Pinpoint the cell where the given text exists, returning its [x, y] midpoint coordinate. 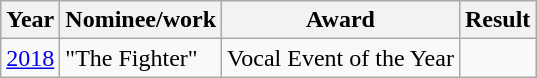
Result [497, 20]
"The Fighter" [141, 58]
Award [341, 20]
Nominee/work [141, 20]
Vocal Event of the Year [341, 58]
2018 [30, 58]
Year [30, 20]
